For the text-containing cell, return its midpoint in [x, y] coordinate format. 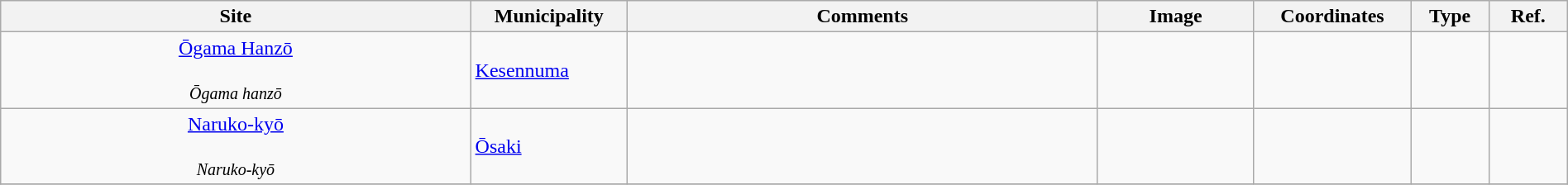
Comments [863, 17]
Municipality [549, 17]
Image [1176, 17]
Naruko-kyōNaruko-kyō [236, 146]
Site [236, 17]
Ōgama HanzōŌgama hanzō [236, 70]
Ref. [1528, 17]
Type [1451, 17]
Coordinates [1331, 17]
Kesennuma [549, 70]
Ōsaki [549, 146]
